Scan for the cell matching the given text and deliver its [x, y] coordinate at center. 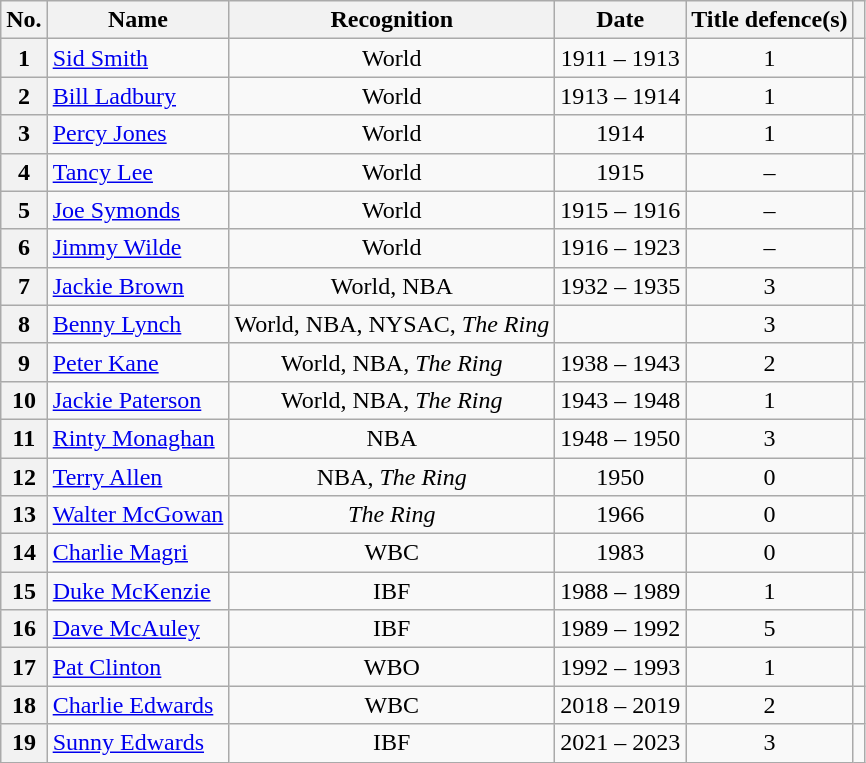
1989 – 1992 [620, 629]
1988 – 1989 [620, 591]
Jackie Brown [138, 286]
1966 [620, 515]
1914 [620, 134]
World, NBA, NYSAC, The Ring [392, 324]
2021 – 2023 [620, 743]
1932 – 1935 [620, 286]
1992 – 1993 [620, 667]
15 [24, 591]
Jackie Paterson [138, 400]
Title defence(s) [770, 20]
17 [24, 667]
1915 – 1916 [620, 210]
Tancy Lee [138, 172]
12 [24, 477]
14 [24, 553]
Recognition [392, 20]
1913 – 1914 [620, 96]
1915 [620, 172]
11 [24, 438]
Charlie Magri [138, 553]
6 [24, 248]
Sunny Edwards [138, 743]
Benny Lynch [138, 324]
1948 – 1950 [620, 438]
The Ring [392, 515]
NBA [392, 438]
Date [620, 20]
NBA, The Ring [392, 477]
Duke McKenzie [138, 591]
1938 – 1943 [620, 362]
Bill Ladbury [138, 96]
1950 [620, 477]
No. [24, 20]
1911 – 1913 [620, 58]
16 [24, 629]
18 [24, 705]
WBO [392, 667]
4 [24, 172]
Jimmy Wilde [138, 248]
8 [24, 324]
1943 – 1948 [620, 400]
World, NBA [392, 286]
7 [24, 286]
Pat Clinton [138, 667]
Joe Symonds [138, 210]
Percy Jones [138, 134]
13 [24, 515]
2018 – 2019 [620, 705]
Sid Smith [138, 58]
Dave McAuley [138, 629]
Name [138, 20]
19 [24, 743]
1983 [620, 553]
Charlie Edwards [138, 705]
Walter McGowan [138, 515]
10 [24, 400]
Peter Kane [138, 362]
Terry Allen [138, 477]
1916 – 1923 [620, 248]
9 [24, 362]
Rinty Monaghan [138, 438]
